Capture the cell that displays the provided text and extract its (x, y) central coordinate. 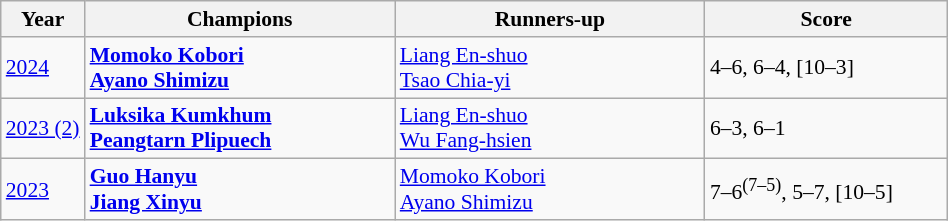
6–3, 6–1 (826, 128)
Runners-up (550, 19)
Champions (240, 19)
Score (826, 19)
Liang En-shuo Wu Fang-hsien (550, 128)
Guo Hanyu Jiang Xinyu (240, 190)
4–6, 6–4, [10–3] (826, 68)
7–6(7–5), 5–7, [10–5] (826, 190)
2023 (43, 190)
2024 (43, 68)
Liang En-shuo Tsao Chia-yi (550, 68)
Luksika Kumkhum Peangtarn Plipuech (240, 128)
Year (43, 19)
2023 (2) (43, 128)
